Detect which cell encompasses the target text, then output its (x, y) center coordinate. 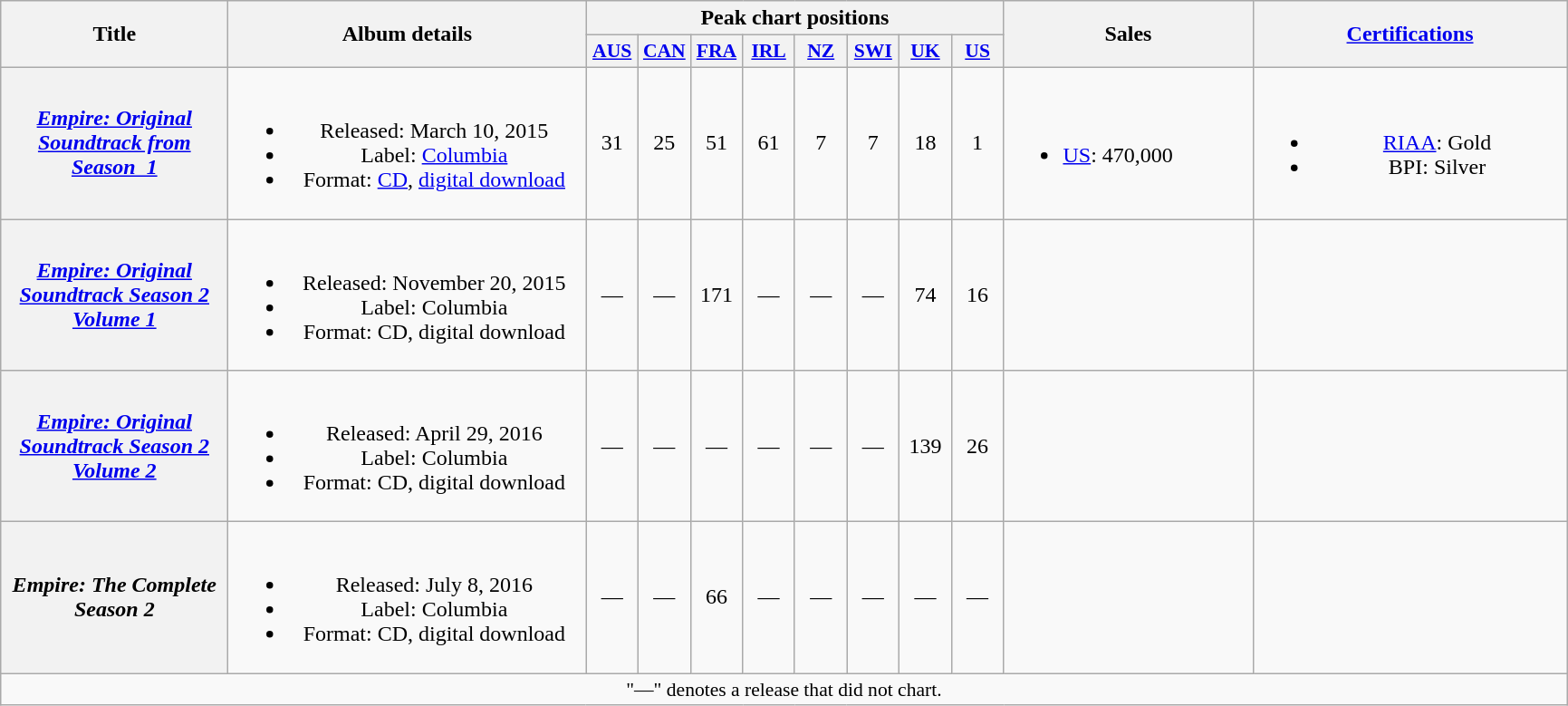
Released: July 8, 2016Label: ColumbiaFormat: CD, digital download (408, 598)
CAN (665, 52)
UK (926, 52)
Album details (408, 34)
74 (926, 295)
171 (717, 295)
61 (769, 143)
18 (926, 143)
"—" denotes a release that did not chart. (784, 690)
25 (665, 143)
139 (926, 446)
26 (977, 446)
NZ (821, 52)
Released: April 29, 2016Label: ColumbiaFormat: CD, digital download (408, 446)
66 (717, 598)
Empire: Original Soundtrack from Season 1 (114, 143)
US (977, 52)
Empire: Original Soundtrack Season 2 Volume 1 (114, 295)
US: 470,000 (1129, 143)
51 (717, 143)
1 (977, 143)
RIAA: GoldBPI: Silver (1409, 143)
16 (977, 295)
Empire: The Complete Season 2 (114, 598)
Released: November 20, 2015Label: ColumbiaFormat: CD, digital download (408, 295)
SWI (873, 52)
Title (114, 34)
Empire: Original Soundtrack Season 2 Volume 2 (114, 446)
31 (612, 143)
IRL (769, 52)
Peak chart positions (795, 18)
Sales (1129, 34)
Certifications (1409, 34)
FRA (717, 52)
Released: March 10, 2015Label: ColumbiaFormat: CD, digital download (408, 143)
AUS (612, 52)
